Locate the cell with the specified text and output its [X, Y] center coordinate. 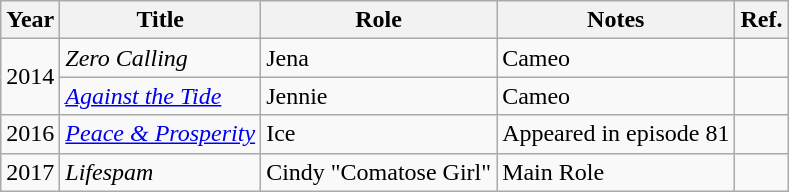
Jena [379, 58]
Jennie [379, 96]
Role [379, 20]
Peace & Prosperity [160, 134]
Year [30, 20]
Notes [616, 20]
Cindy "Comatose Girl" [379, 172]
Zero Calling [160, 58]
Title [160, 20]
2017 [30, 172]
Ice [379, 134]
Appeared in episode 81 [616, 134]
Lifespam [160, 172]
Main Role [616, 172]
2016 [30, 134]
Ref. [762, 20]
2014 [30, 77]
Against the Tide [160, 96]
